Find where the given text appears and provide that cell's center as (X, Y) coordinate. 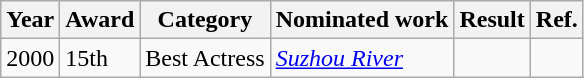
Nominated work (362, 20)
2000 (30, 58)
Category (205, 20)
Year (30, 20)
Award (100, 20)
15th (100, 58)
Best Actress (205, 58)
Suzhou River (362, 58)
Result (492, 20)
Ref. (556, 20)
